Locate the cell with the specified text and output its [x, y] center coordinate. 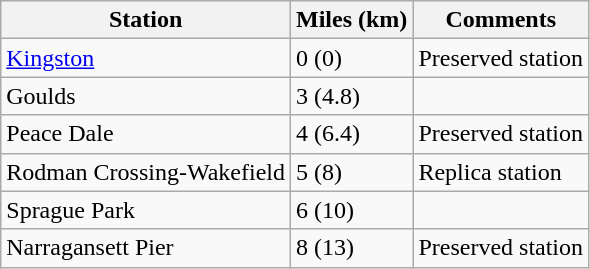
Sprague Park [146, 210]
Goulds [146, 96]
Peace Dale [146, 134]
8 (13) [352, 248]
Narragansett Pier [146, 248]
3 (4.8) [352, 96]
Miles (km) [352, 20]
5 (8) [352, 172]
Station [146, 20]
Replica station [501, 172]
6 (10) [352, 210]
0 (0) [352, 58]
Rodman Crossing-Wakefield [146, 172]
Comments [501, 20]
4 (6.4) [352, 134]
Kingston [146, 58]
